Detect which cell encompasses the target text, then output its [x, y] center coordinate. 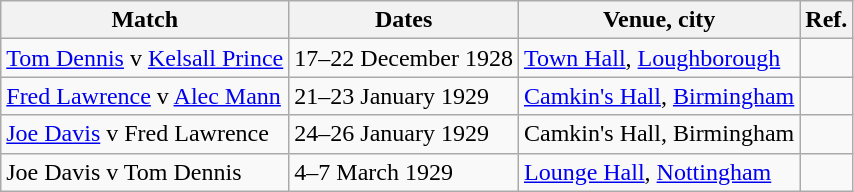
Tom Dennis v Kelsall Prince [145, 58]
24–26 January 1929 [404, 134]
21–23 January 1929 [404, 96]
17–22 December 1928 [404, 58]
Dates [404, 20]
4–7 March 1929 [404, 172]
Town Hall, Loughborough [658, 58]
Venue, city [658, 20]
Joe Davis v Tom Dennis [145, 172]
Match [145, 20]
Ref. [826, 20]
Fred Lawrence v Alec Mann [145, 96]
Lounge Hall, Nottingham [658, 172]
Joe Davis v Fred Lawrence [145, 134]
